From the cell containing the given text, extract its center point as [X, Y] coordinate. 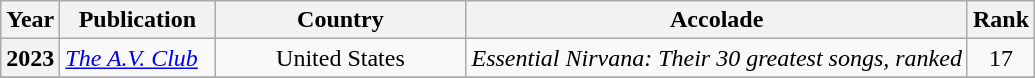
Accolade [716, 20]
Publication [138, 20]
The A.V. Club [138, 58]
Rank [1000, 20]
Year [30, 20]
United States [340, 58]
Country [340, 20]
17 [1000, 58]
2023 [30, 58]
Essential Nirvana: Their 30 greatest songs, ranked [716, 58]
